Scan for the cell matching the given text and deliver its (X, Y) coordinate at center. 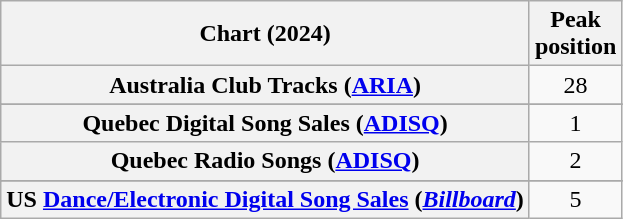
Australia Club Tracks (ARIA) (266, 85)
28 (575, 85)
Quebec Digital Song Sales (ADISQ) (266, 123)
Peakposition (575, 34)
5 (575, 199)
2 (575, 161)
Quebec Radio Songs (ADISQ) (266, 161)
1 (575, 123)
Chart (2024) (266, 34)
US Dance/Electronic Digital Song Sales (Billboard) (266, 199)
